Find where the given text appears and provide that cell's center as (X, Y) coordinate. 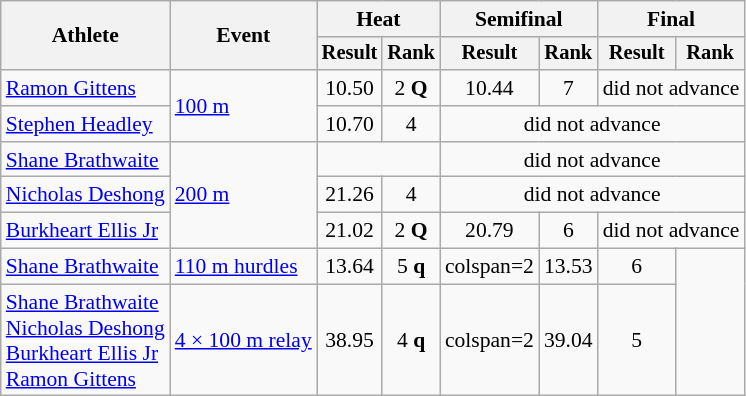
13.64 (350, 267)
39.04 (568, 340)
10.44 (490, 88)
Final (672, 19)
21.02 (350, 231)
Semifinal (519, 19)
100 m (244, 106)
Event (244, 36)
Burkheart Ellis Jr (86, 231)
Stephen Headley (86, 124)
Athlete (86, 36)
Heat (378, 19)
5 (637, 340)
Ramon Gittens (86, 88)
21.26 (350, 195)
Shane BrathwaiteNicholas DeshongBurkheart Ellis JrRamon Gittens (86, 340)
4 × 100 m relay (244, 340)
38.95 (350, 340)
5 q (411, 267)
10.50 (350, 88)
4 q (411, 340)
13.53 (568, 267)
Nicholas Deshong (86, 195)
7 (568, 88)
200 m (244, 196)
20.79 (490, 231)
10.70 (350, 124)
110 m hurdles (244, 267)
